Output the (X, Y) coordinate of the center of the cell containing the given text.  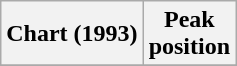
Chart (1993) (72, 34)
Peakposition (189, 34)
